Find where the given text appears and provide that cell's center as (x, y) coordinate. 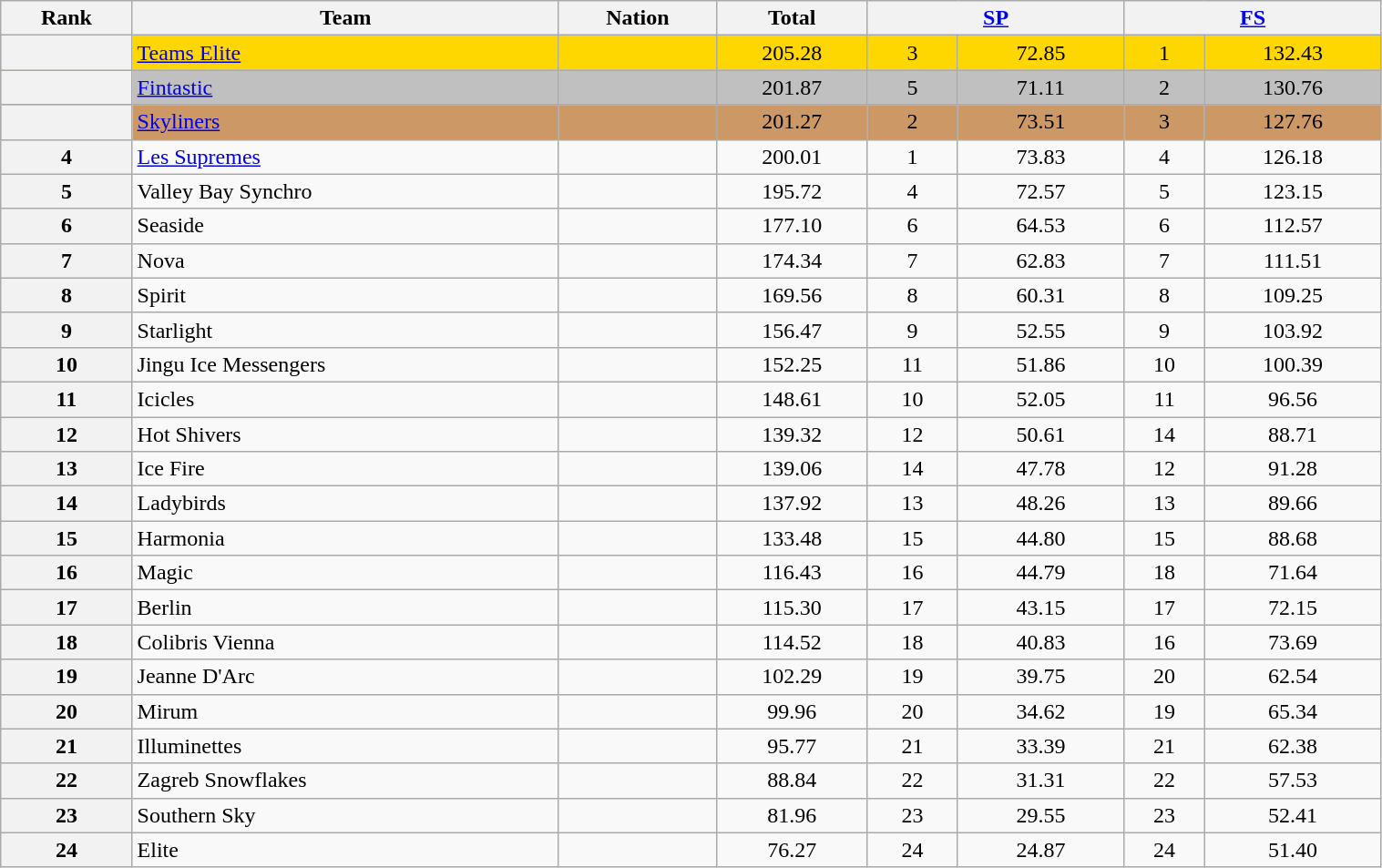
Teams Elite (345, 53)
73.69 (1293, 642)
130.76 (1293, 87)
71.64 (1293, 573)
127.76 (1293, 122)
133.48 (792, 538)
39.75 (1040, 677)
123.15 (1293, 191)
Southern Sky (345, 815)
148.61 (792, 399)
Nation (638, 18)
Team (345, 18)
111.51 (1293, 260)
Magic (345, 573)
Harmonia (345, 538)
73.83 (1040, 157)
51.86 (1040, 364)
SP (996, 18)
43.15 (1040, 608)
99.96 (792, 711)
Elite (345, 850)
200.01 (792, 157)
52.05 (1040, 399)
52.41 (1293, 815)
FS (1253, 18)
72.57 (1040, 191)
52.55 (1040, 330)
109.25 (1293, 295)
Total (792, 18)
50.61 (1040, 434)
73.51 (1040, 122)
201.87 (792, 87)
34.62 (1040, 711)
Colibris Vienna (345, 642)
81.96 (792, 815)
62.38 (1293, 746)
65.34 (1293, 711)
24.87 (1040, 850)
Seaside (345, 226)
44.79 (1040, 573)
205.28 (792, 53)
177.10 (792, 226)
112.57 (1293, 226)
139.06 (792, 469)
169.56 (792, 295)
Nova (345, 260)
137.92 (792, 504)
102.29 (792, 677)
31.31 (1040, 781)
76.27 (792, 850)
174.34 (792, 260)
95.77 (792, 746)
Mirum (345, 711)
Icicles (345, 399)
33.39 (1040, 746)
96.56 (1293, 399)
91.28 (1293, 469)
126.18 (1293, 157)
Jingu Ice Messengers (345, 364)
72.15 (1293, 608)
64.53 (1040, 226)
103.92 (1293, 330)
72.85 (1040, 53)
Les Supremes (345, 157)
Ladybirds (345, 504)
47.78 (1040, 469)
Skyliners (345, 122)
Starlight (345, 330)
51.40 (1293, 850)
Illuminettes (345, 746)
201.27 (792, 122)
156.47 (792, 330)
Ice Fire (345, 469)
62.83 (1040, 260)
114.52 (792, 642)
100.39 (1293, 364)
71.11 (1040, 87)
Jeanne D'Arc (345, 677)
Rank (67, 18)
152.25 (792, 364)
115.30 (792, 608)
57.53 (1293, 781)
Berlin (345, 608)
Zagreb Snowflakes (345, 781)
Spirit (345, 295)
29.55 (1040, 815)
62.54 (1293, 677)
48.26 (1040, 504)
132.43 (1293, 53)
88.71 (1293, 434)
116.43 (792, 573)
88.68 (1293, 538)
44.80 (1040, 538)
40.83 (1040, 642)
Valley Bay Synchro (345, 191)
89.66 (1293, 504)
139.32 (792, 434)
Fintastic (345, 87)
195.72 (792, 191)
60.31 (1040, 295)
Hot Shivers (345, 434)
88.84 (792, 781)
